Locate the cell with the specified text and output its (x, y) center coordinate. 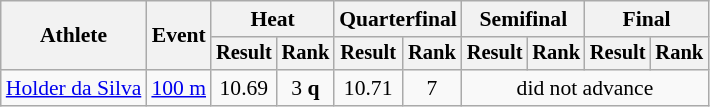
100 m (178, 88)
Holder da Silva (74, 88)
3 q (306, 88)
10.69 (244, 88)
did not advance (585, 88)
Heat (272, 19)
Athlete (74, 36)
7 (432, 88)
Semifinal (524, 19)
Event (178, 36)
10.71 (368, 88)
Quarterfinal (398, 19)
Final (646, 19)
